Output the (x, y) coordinate of the center of the cell containing the given text.  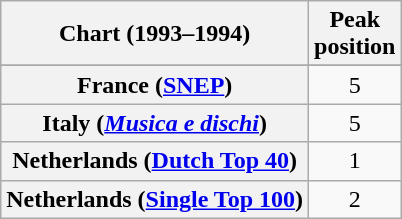
France (SNEP) (155, 85)
Netherlands (Single Top 100) (155, 199)
Netherlands (Dutch Top 40) (155, 161)
Peakposition (355, 34)
Italy (Musica e dischi) (155, 123)
Chart (1993–1994) (155, 34)
2 (355, 199)
1 (355, 161)
